Detect which cell encompasses the target text, then output its (x, y) center coordinate. 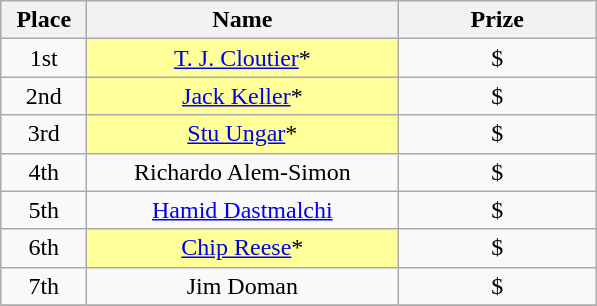
Richardo Alem-Simon (242, 172)
Stu Ungar* (242, 134)
5th (44, 210)
Prize (498, 20)
2nd (44, 96)
Hamid Dastmalchi (242, 210)
Jack Keller* (242, 96)
Name (242, 20)
T. J. Cloutier* (242, 58)
Place (44, 20)
6th (44, 248)
3rd (44, 134)
4th (44, 172)
7th (44, 286)
1st (44, 58)
Chip Reese* (242, 248)
Jim Doman (242, 286)
